Provide the [X, Y] coordinate of the cell's center where the given text is located.  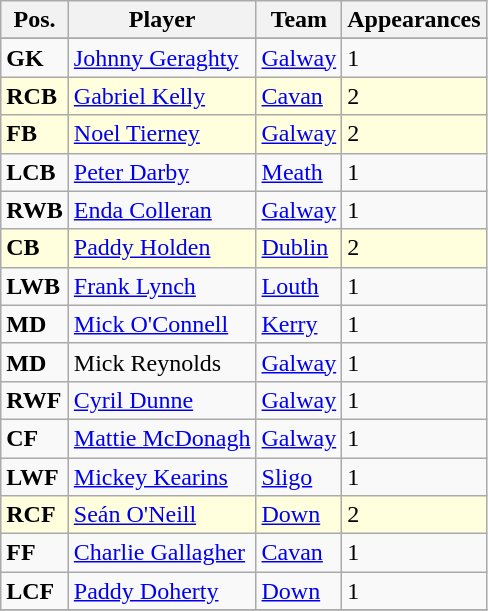
Mattie McDonagh [162, 438]
CF [35, 438]
Team [299, 20]
Frank Lynch [162, 286]
FF [35, 553]
RWB [35, 210]
Mickey Kearins [162, 477]
LWB [35, 286]
Kerry [299, 324]
RCF [35, 515]
LCF [35, 591]
Appearances [414, 20]
Dublin [299, 248]
Cyril Dunne [162, 400]
Mick O'Connell [162, 324]
Enda Colleran [162, 210]
RCB [35, 96]
Paddy Holden [162, 248]
RWF [35, 400]
LWF [35, 477]
Johnny Geraghty [162, 58]
Sligo [299, 477]
Pos. [35, 20]
Paddy Doherty [162, 591]
Noel Tierney [162, 134]
Peter Darby [162, 172]
Seán O'Neill [162, 515]
Player [162, 20]
Meath [299, 172]
LCB [35, 172]
FB [35, 134]
Louth [299, 286]
GK [35, 58]
Gabriel Kelly [162, 96]
Charlie Gallagher [162, 553]
Mick Reynolds [162, 362]
CB [35, 248]
